Return (x, y) of the center of cell containing provided text 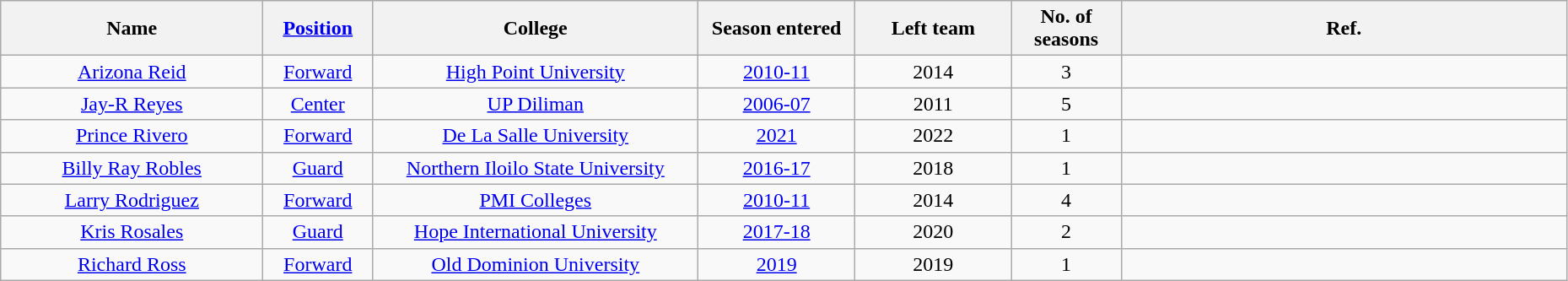
2022 (933, 136)
Left team (933, 29)
UP Diliman (536, 104)
Billy Ray Robles (132, 168)
Kris Rosales (132, 232)
5 (1066, 104)
College (536, 29)
PMI Colleges (536, 200)
No. of seasons (1066, 29)
Position (318, 29)
Prince Rivero (132, 136)
Arizona Reid (132, 72)
2 (1066, 232)
Jay-R Reyes (132, 104)
4 (1066, 200)
Name (132, 29)
Season entered (777, 29)
2016-17 (777, 168)
Hope International University (536, 232)
Richard Ross (132, 264)
Ref. (1344, 29)
2017-18 (777, 232)
2011 (933, 104)
2006-07 (777, 104)
3 (1066, 72)
High Point University (536, 72)
Larry Rodriguez (132, 200)
2018 (933, 168)
De La Salle University (536, 136)
2021 (777, 136)
Old Dominion University (536, 264)
Northern Iloilo State University (536, 168)
2020 (933, 232)
Center (318, 104)
